Search for the cell housing the specified text and yield its (x, y) center coordinate. 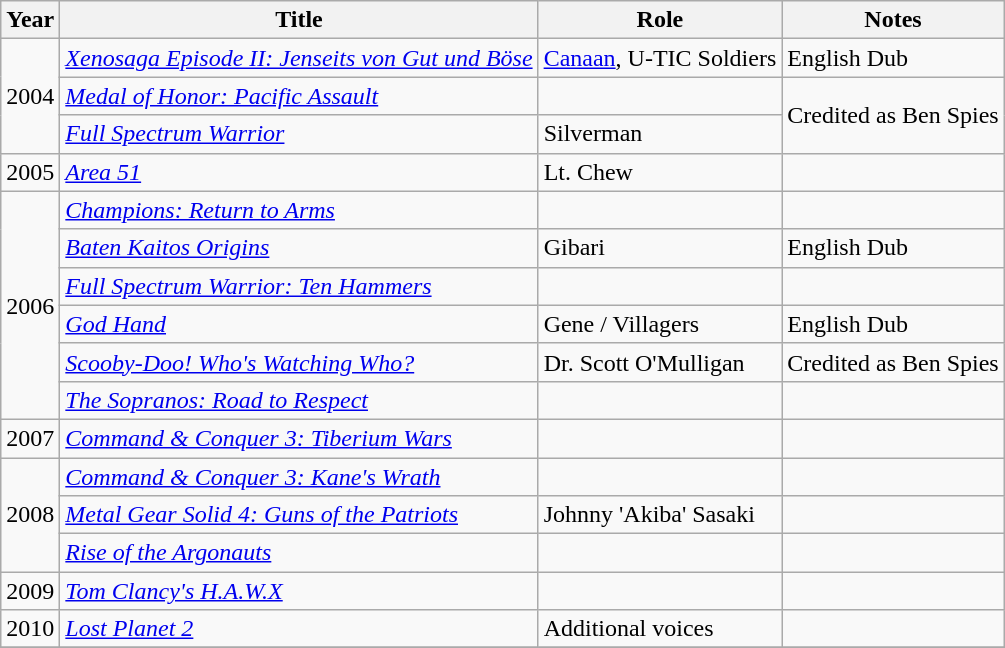
Scooby-Doo! Who's Watching Who? (299, 362)
Silverman (660, 134)
Gene / Villagers (660, 324)
Role (660, 20)
2005 (30, 172)
Command & Conquer 3: Kane's Wrath (299, 477)
Command & Conquer 3: Tiberium Wars (299, 438)
The Sopranos: Road to Respect (299, 400)
Metal Gear Solid 4: Guns of the Patriots (299, 515)
Additional voices (660, 629)
Lost Planet 2 (299, 629)
Rise of the Argonauts (299, 553)
Notes (893, 20)
God Hand (299, 324)
2010 (30, 629)
Lt. Chew (660, 172)
Full Spectrum Warrior (299, 134)
Year (30, 20)
Gibari (660, 248)
2007 (30, 438)
Johnny 'Akiba' Sasaki (660, 515)
Dr. Scott O'Mulligan (660, 362)
Full Spectrum Warrior: Ten Hammers (299, 286)
Title (299, 20)
Champions: Return to Arms (299, 210)
2009 (30, 591)
Tom Clancy's H.A.W.X (299, 591)
2004 (30, 96)
2006 (30, 305)
Area 51 (299, 172)
Medal of Honor: Pacific Assault (299, 96)
2008 (30, 515)
Baten Kaitos Origins (299, 248)
Xenosaga Episode II: Jenseits von Gut und Böse (299, 58)
Canaan, U-TIC Soldiers (660, 58)
